Pinpoint the cell where the given text exists, returning its (X, Y) midpoint coordinate. 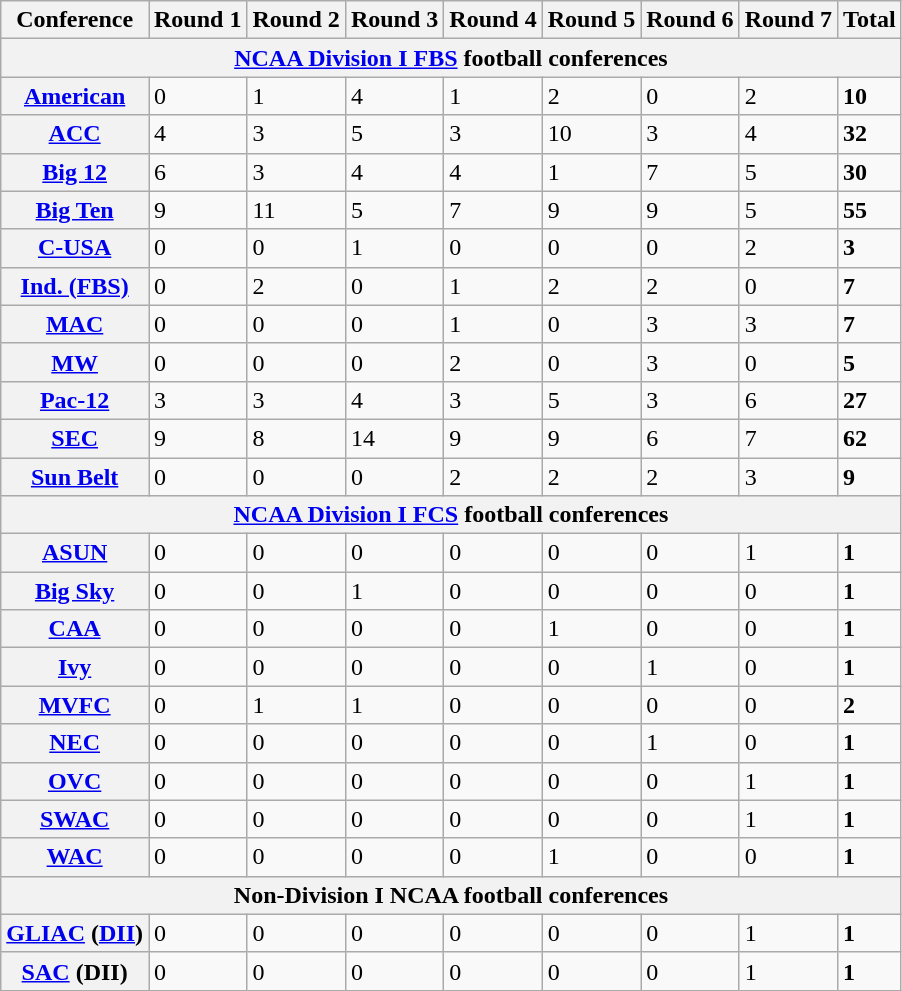
Round 5 (591, 20)
30 (870, 172)
Round 3 (394, 20)
8 (296, 438)
GLIAC (DII) (75, 933)
ACC (75, 134)
MW (75, 362)
Big Ten (75, 210)
55 (870, 210)
Round 2 (296, 20)
32 (870, 134)
C-USA (75, 248)
SAC (DII) (75, 971)
CAA (75, 629)
Round 6 (690, 20)
Non-Division I NCAA football conferences (451, 895)
11 (296, 210)
27 (870, 400)
Total (870, 20)
SEC (75, 438)
62 (870, 438)
Ind. (FBS) (75, 286)
MAC (75, 324)
ASUN (75, 553)
Big Sky (75, 591)
Sun Belt (75, 477)
Conference (75, 20)
WAC (75, 857)
NCAA Division I FBS football conferences (451, 58)
Round 1 (197, 20)
Ivy (75, 667)
Big 12 (75, 172)
OVC (75, 781)
14 (394, 438)
Round 7 (788, 20)
American (75, 96)
MVFC (75, 705)
NCAA Division I FCS football conferences (451, 515)
SWAC (75, 819)
NEC (75, 743)
Pac-12 (75, 400)
Round 4 (493, 20)
